For the text-containing cell, return its midpoint in [X, Y] coordinate format. 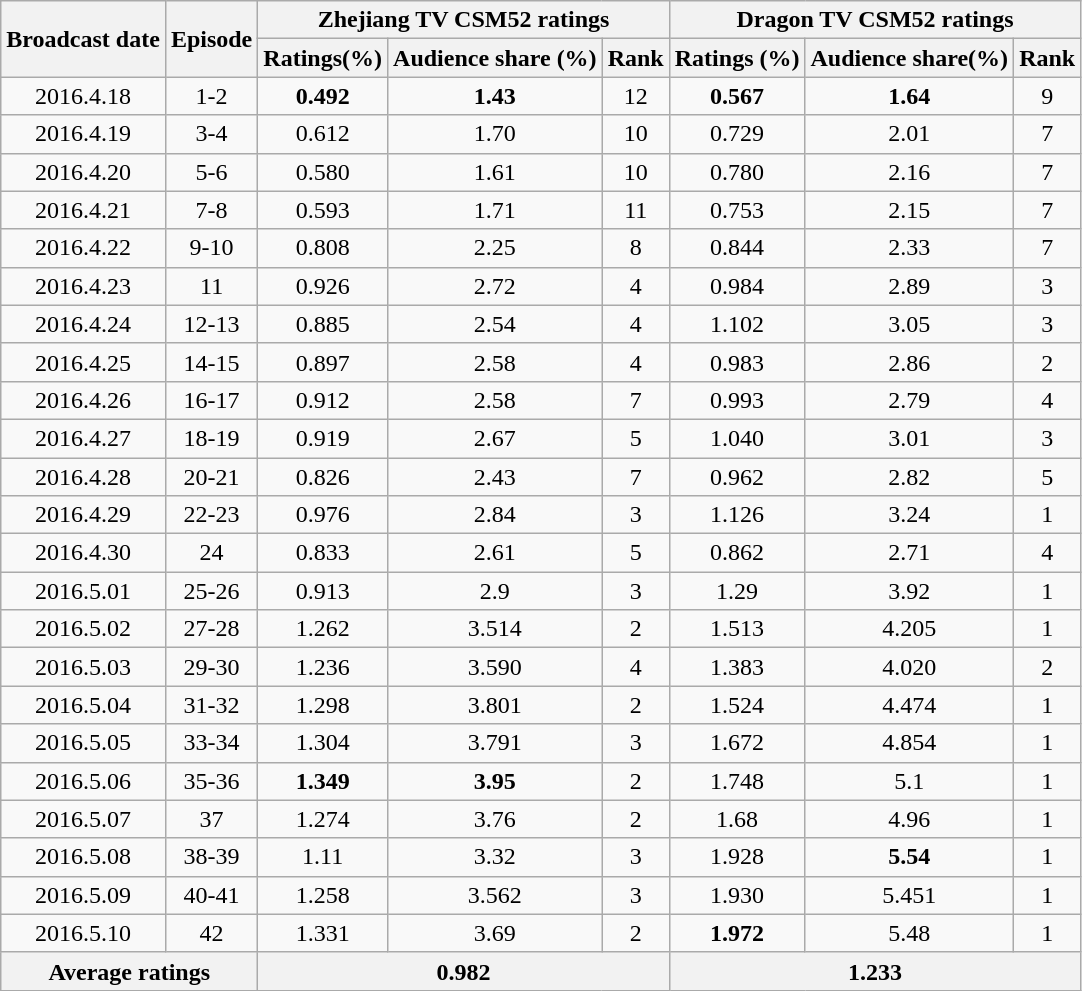
2016.5.07 [84, 819]
0.982 [464, 971]
3.791 [496, 743]
27-28 [211, 629]
40-41 [211, 895]
3.01 [910, 438]
1.928 [737, 857]
0.580 [323, 172]
Broadcast date [84, 39]
0.612 [323, 134]
3.24 [910, 515]
0.897 [323, 362]
2016.4.24 [84, 324]
1.972 [737, 933]
2016.4.28 [84, 477]
2016.4.21 [84, 210]
0.780 [737, 172]
Ratings (%) [737, 58]
5.48 [910, 933]
2016.5.10 [84, 933]
0.993 [737, 400]
1.304 [323, 743]
2016.5.02 [84, 629]
Audience share (%) [496, 58]
1.258 [323, 895]
0.808 [323, 248]
Episode [211, 39]
1.349 [323, 781]
1.70 [496, 134]
2016.5.01 [84, 591]
1.262 [323, 629]
2016.5.06 [84, 781]
2.71 [910, 553]
3.76 [496, 819]
35-36 [211, 781]
1.29 [737, 591]
9 [1048, 96]
0.885 [323, 324]
0.976 [323, 515]
2016.4.23 [84, 286]
0.492 [323, 96]
1.43 [496, 96]
1-2 [211, 96]
3.801 [496, 705]
0.962 [737, 477]
3.95 [496, 781]
3.514 [496, 629]
12 [636, 96]
3.32 [496, 857]
1.298 [323, 705]
2.16 [910, 172]
0.862 [737, 553]
24 [211, 553]
2016.4.27 [84, 438]
3-4 [211, 134]
42 [211, 933]
3.05 [910, 324]
0.593 [323, 210]
2.86 [910, 362]
2.15 [910, 210]
1.672 [737, 743]
4.020 [910, 667]
0.844 [737, 248]
1.383 [737, 667]
2.9 [496, 591]
9-10 [211, 248]
3.562 [496, 895]
2016.5.08 [84, 857]
2016.4.20 [84, 172]
31-32 [211, 705]
8 [636, 248]
16-17 [211, 400]
3.590 [496, 667]
4.96 [910, 819]
5-6 [211, 172]
Audience share(%) [910, 58]
33-34 [211, 743]
2016.4.25 [84, 362]
0.753 [737, 210]
1.233 [874, 971]
1.102 [737, 324]
37 [211, 819]
0.926 [323, 286]
1.11 [323, 857]
Dragon TV CSM52 ratings [874, 20]
2.25 [496, 248]
4.854 [910, 743]
7-8 [211, 210]
0.984 [737, 286]
2.54 [496, 324]
2016.5.09 [84, 895]
1.71 [496, 210]
14-15 [211, 362]
20-21 [211, 477]
Ratings(%) [323, 58]
0.913 [323, 591]
4.205 [910, 629]
0.826 [323, 477]
2.33 [910, 248]
0.912 [323, 400]
1.748 [737, 781]
2.61 [496, 553]
2.89 [910, 286]
0.983 [737, 362]
22-23 [211, 515]
0.919 [323, 438]
3.69 [496, 933]
1.930 [737, 895]
2016.5.03 [84, 667]
5.451 [910, 895]
1.513 [737, 629]
4.474 [910, 705]
2016.5.04 [84, 705]
2016.4.18 [84, 96]
0.567 [737, 96]
29-30 [211, 667]
2.82 [910, 477]
18-19 [211, 438]
5.54 [910, 857]
2.79 [910, 400]
12-13 [211, 324]
0.729 [737, 134]
Zhejiang TV CSM52 ratings [464, 20]
1.68 [737, 819]
1.126 [737, 515]
38-39 [211, 857]
2016.4.19 [84, 134]
2.43 [496, 477]
Average ratings [130, 971]
2.01 [910, 134]
2.72 [496, 286]
1.61 [496, 172]
2016.4.26 [84, 400]
5.1 [910, 781]
1.64 [910, 96]
2.84 [496, 515]
1.524 [737, 705]
2016.4.30 [84, 553]
0.833 [323, 553]
2016.4.29 [84, 515]
25-26 [211, 591]
2016.5.05 [84, 743]
1.236 [323, 667]
1.040 [737, 438]
2016.4.22 [84, 248]
2.67 [496, 438]
1.331 [323, 933]
3.92 [910, 591]
1.274 [323, 819]
